From the cell containing the given text, extract its center point as (x, y) coordinate. 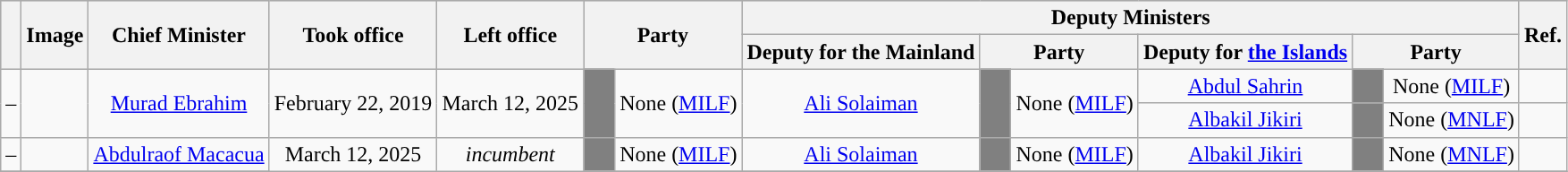
Image (55, 35)
Murad Ebrahim (179, 103)
Deputy Ministers (1130, 18)
Ref. (1543, 35)
Took office (353, 35)
incumbent (510, 154)
February 22, 2019 (353, 103)
Abdulraof Macacua (179, 154)
Deputy for the Mainland (861, 52)
Deputy for the Islands (1244, 52)
Chief Minister (179, 35)
Abdul Sahrin (1244, 86)
Left office (510, 35)
